Locate the cell with the specified text and output its [x, y] center coordinate. 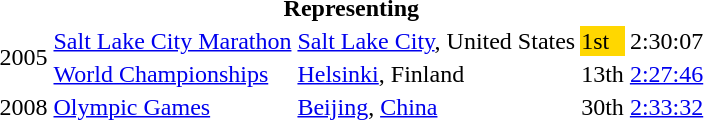
World Championships [172, 74]
13th [603, 74]
2:30:07 [666, 41]
2:27:46 [666, 74]
Salt Lake City Marathon [172, 41]
1st [603, 41]
Salt Lake City, United States [436, 41]
Helsinki, Finland [436, 74]
